Capture the cell that displays the provided text and extract its [x, y] central coordinate. 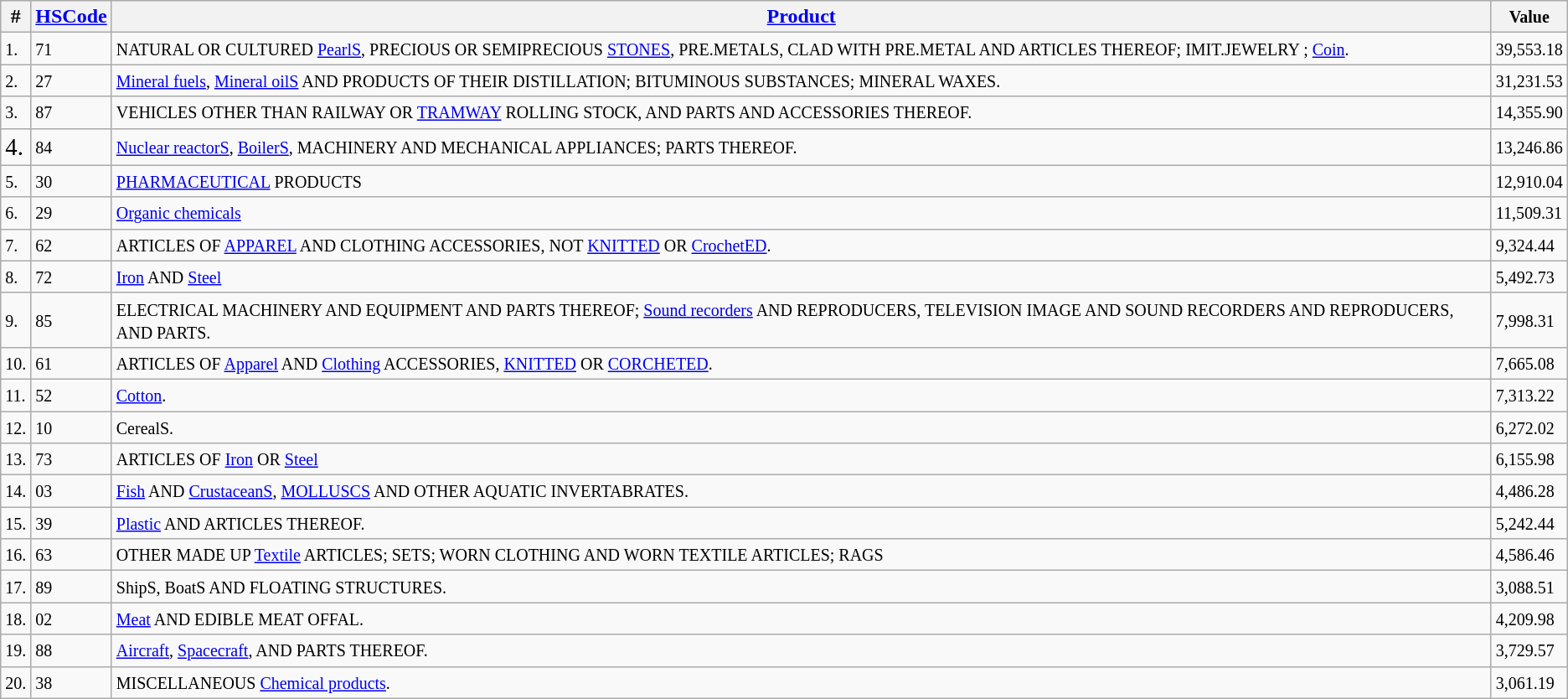
12. [16, 427]
3. [16, 112]
18. [16, 619]
31,231.53 [1529, 80]
ShipS, BoatS AND FLOATING STRUCTURES. [801, 587]
VEHICLES OTHER THAN RAILWAY OR TRAMWAY ROLLING STOCK, AND PARTS AND ACCESSORIES THEREOF. [801, 112]
6,272.02 [1529, 427]
5,242.44 [1529, 523]
6. [16, 213]
88 [71, 650]
27 [71, 80]
52 [71, 395]
NATURAL OR CULTURED PearlS, PRECIOUS OR SEMIPRECIOUS STONES, PRE.METALS, CLAD WITH PRE.METAL AND ARTICLES THEREOF; IMIT.JEWELRY ; Coin. [801, 49]
87 [71, 112]
16. [16, 555]
CerealS. [801, 427]
71 [71, 49]
89 [71, 587]
5. [16, 181]
19. [16, 650]
Nuclear reactorS, BoilerS, MACHINERY AND MECHANICAL APPLIANCES; PARTS THEREOF. [801, 147]
62 [71, 245]
63 [71, 555]
4,486.28 [1529, 491]
73 [71, 459]
11. [16, 395]
61 [71, 363]
Fish AND CrustaceanS, MOLLUSCS AND OTHER AQUATIC INVERTABRATES. [801, 491]
7,313.22 [1529, 395]
84 [71, 147]
14,355.90 [1529, 112]
MISCELLANEOUS Chemical products. [801, 682]
9,324.44 [1529, 245]
7. [16, 245]
2. [16, 80]
7,665.08 [1529, 363]
12,910.04 [1529, 181]
3,088.51 [1529, 587]
39,553.18 [1529, 49]
11,509.31 [1529, 213]
Meat AND EDIBLE MEAT OFFAL. [801, 619]
8. [16, 277]
20. [16, 682]
OTHER MADE UP Textile ARTICLES; SETS; WORN CLOTHING AND WORN TEXTILE ARTICLES; RAGS [801, 555]
PHARMACEUTICAL PRODUCTS [801, 181]
HSCode [71, 17]
13,246.86 [1529, 147]
10. [16, 363]
Organic chemicals [801, 213]
Aircraft, Spacecraft, AND PARTS THEREOF. [801, 650]
Product [801, 17]
ARTICLES OF Apparel AND Clothing ACCESSORIES, KNITTED OR CORCHETED. [801, 363]
5,492.73 [1529, 277]
03 [71, 491]
9. [16, 320]
Cotton. [801, 395]
38 [71, 682]
4. [16, 147]
10 [71, 427]
85 [71, 320]
3,729.57 [1529, 650]
17. [16, 587]
30 [71, 181]
1. [16, 49]
02 [71, 619]
ARTICLES OF Iron OR Steel [801, 459]
# [16, 17]
Plastic AND ARTICLES THEREOF. [801, 523]
Iron AND Steel [801, 277]
4,209.98 [1529, 619]
15. [16, 523]
7,998.31 [1529, 320]
ARTICLES OF APPAREL AND CLOTHING ACCESSORIES, NOT KNITTED OR CrochetED. [801, 245]
72 [71, 277]
4,586.46 [1529, 555]
6,155.98 [1529, 459]
29 [71, 213]
13. [16, 459]
3,061.19 [1529, 682]
Value [1529, 17]
Mineral fuels, Mineral oilS AND PRODUCTS OF THEIR DISTILLATION; BITUMINOUS SUBSTANCES; MINERAL WAXES. [801, 80]
39 [71, 523]
14. [16, 491]
